Extract the (x, y) coordinate from the center of the cell holding the provided text.  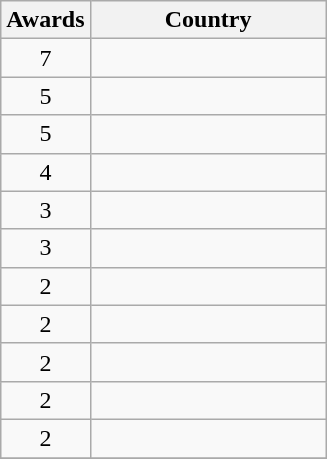
Awards (46, 20)
Country (208, 20)
4 (46, 172)
7 (46, 58)
